Return the (x, y) coordinate for the center point of the cell that contains the specified text.  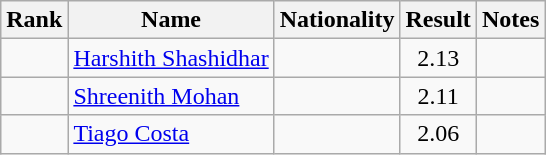
Name (171, 20)
Notes (510, 20)
Result (438, 20)
Rank (34, 20)
Shreenith Mohan (171, 96)
2.13 (438, 58)
Nationality (337, 20)
2.06 (438, 134)
Harshith Shashidhar (171, 58)
2.11 (438, 96)
Tiago Costa (171, 134)
